For the text-containing cell, return its midpoint in [X, Y] coordinate format. 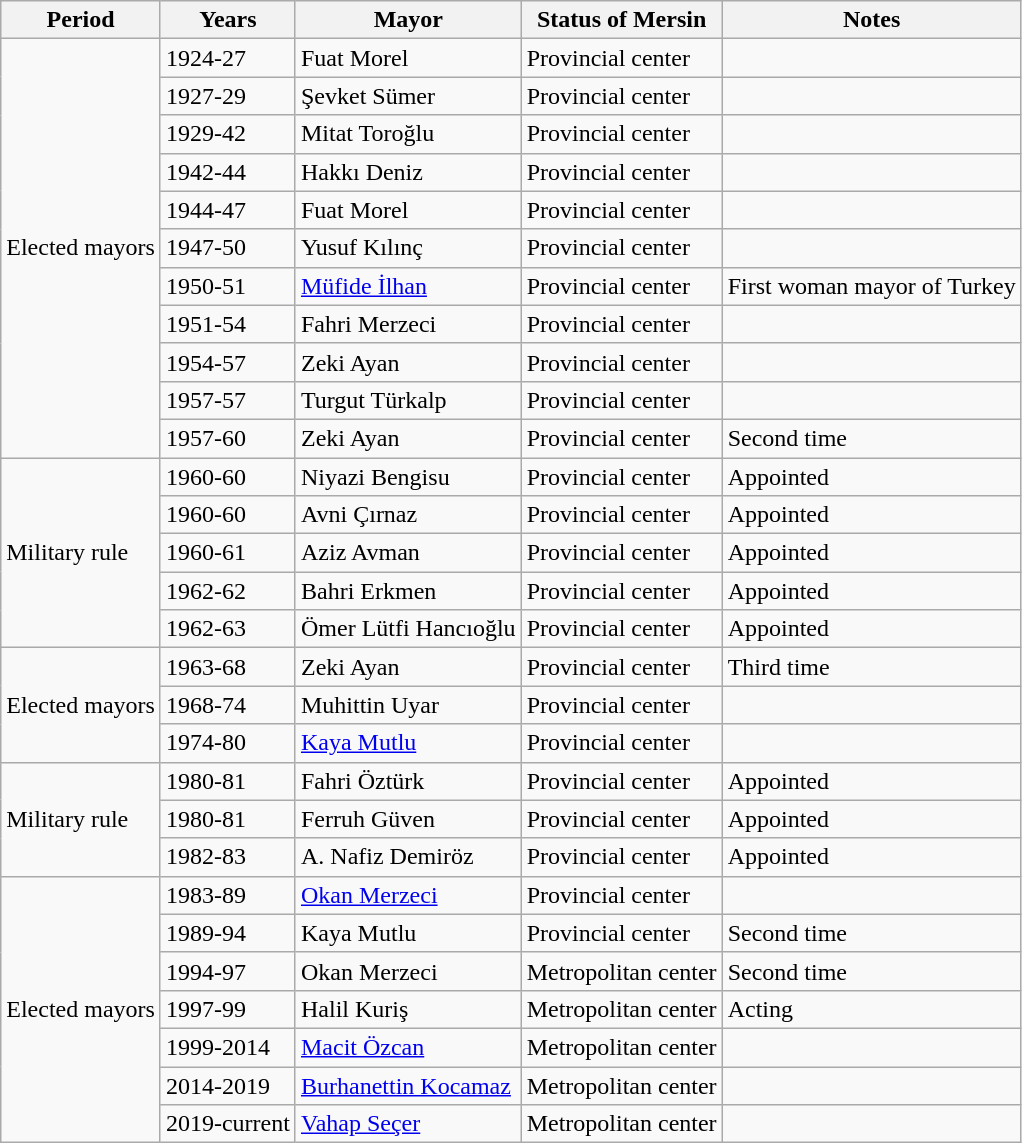
Notes [872, 20]
Muhittin Uyar [408, 705]
1942-44 [228, 172]
1999-2014 [228, 1047]
Halil Kuriş [408, 1009]
1982-83 [228, 857]
1963-68 [228, 667]
1968-74 [228, 705]
1957-57 [228, 400]
1951-54 [228, 324]
A. Nafiz Demiröz [408, 857]
1944-47 [228, 210]
Yusuf Kılınç [408, 248]
Avni Çırnaz [408, 515]
2014-2019 [228, 1085]
1927-29 [228, 96]
Burhanettin Kocamaz [408, 1085]
Fahri Merzeci [408, 324]
1954-57 [228, 362]
Period [81, 20]
Mayor [408, 20]
Third time [872, 667]
2019-current [228, 1124]
1962-63 [228, 629]
1947-50 [228, 248]
Vahap Seçer [408, 1124]
1950-51 [228, 286]
Hakkı Deniz [408, 172]
Müfide İlhan [408, 286]
Şevket Sümer [408, 96]
1924-27 [228, 58]
First woman mayor of Turkey [872, 286]
Ömer Lütfi Hancıoğlu [408, 629]
Macit Özcan [408, 1047]
Niyazi Bengisu [408, 477]
1974-80 [228, 743]
Aziz Avman [408, 553]
Years [228, 20]
Bahri Erkmen [408, 591]
1960-61 [228, 553]
1997-99 [228, 1009]
1962-62 [228, 591]
1957-60 [228, 438]
Ferruh Güven [408, 819]
Acting [872, 1009]
Fahri Öztürk [408, 781]
Status of Mersin [622, 20]
1994-97 [228, 971]
1989-94 [228, 933]
1983-89 [228, 895]
Turgut Türkalp [408, 400]
Mitat Toroğlu [408, 134]
1929-42 [228, 134]
